Pinpoint the cell where the given text exists, returning its [X, Y] midpoint coordinate. 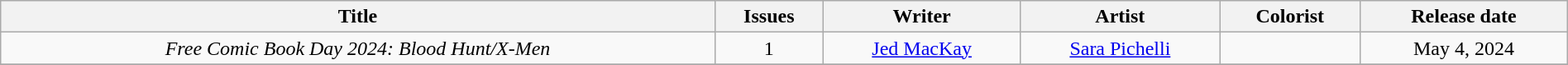
Jed MacKay [921, 48]
Sara Pichelli [1120, 48]
Release date [1464, 17]
1 [769, 48]
Colorist [1290, 17]
Writer [921, 17]
Issues [769, 17]
Free Comic Book Day 2024: Blood Hunt/X-Men [357, 48]
May 4, 2024 [1464, 48]
Title [357, 17]
Artist [1120, 17]
